Return the [X, Y] coordinate for the center point of the cell that contains the specified text.  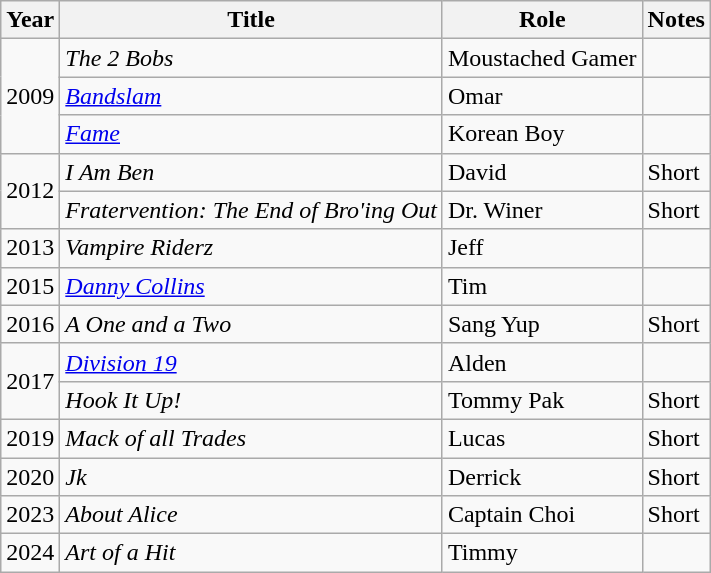
2024 [30, 553]
2023 [30, 515]
2009 [30, 96]
Art of a Hit [252, 553]
2013 [30, 248]
Division 19 [252, 362]
Title [252, 20]
Timmy [542, 553]
Moustached Gamer [542, 58]
Year [30, 20]
2012 [30, 191]
Alden [542, 362]
Tim [542, 286]
Omar [542, 96]
Fratervention: The End of Bro'ing Out [252, 210]
2019 [30, 438]
A One and a Two [252, 324]
About Alice [252, 515]
Jk [252, 477]
2017 [30, 381]
Vampire Riderz [252, 248]
Lucas [542, 438]
Hook It Up! [252, 400]
Derrick [542, 477]
David [542, 172]
Role [542, 20]
Bandslam [252, 96]
Tommy Pak [542, 400]
Korean Boy [542, 134]
Mack of all Trades [252, 438]
I Am Ben [252, 172]
The 2 Bobs [252, 58]
Notes [676, 20]
Danny Collins [252, 286]
Jeff [542, 248]
Dr. Winer [542, 210]
Sang Yup [542, 324]
Fame [252, 134]
2020 [30, 477]
2015 [30, 286]
2016 [30, 324]
Captain Choi [542, 515]
